Search for the cell housing the specified text and yield its (X, Y) center coordinate. 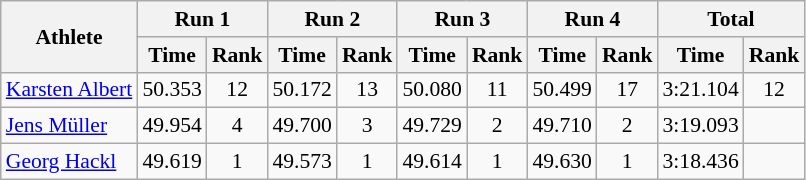
Run 1 (202, 19)
50.499 (562, 90)
49.573 (302, 162)
49.710 (562, 126)
Run 3 (462, 19)
49.954 (172, 126)
49.729 (432, 126)
11 (498, 90)
50.353 (172, 90)
13 (368, 90)
3:18.436 (700, 162)
Athlete (70, 36)
3:19.093 (700, 126)
50.080 (432, 90)
49.700 (302, 126)
Run 2 (332, 19)
Georg Hackl (70, 162)
49.619 (172, 162)
Jens Müller (70, 126)
4 (238, 126)
49.630 (562, 162)
Karsten Albert (70, 90)
17 (628, 90)
49.614 (432, 162)
3:21.104 (700, 90)
Total (730, 19)
50.172 (302, 90)
Run 4 (592, 19)
3 (368, 126)
